Pinpoint the cell where the given text exists, returning its [X, Y] midpoint coordinate. 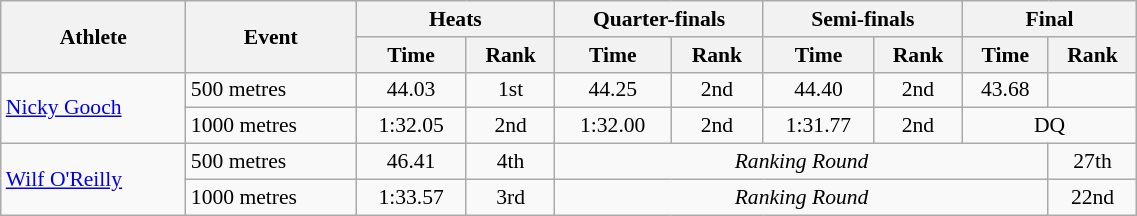
44.25 [613, 90]
DQ [1050, 126]
Final [1050, 19]
Heats [456, 19]
1st [510, 90]
44.40 [818, 90]
Semi-finals [862, 19]
1:32.00 [613, 126]
4th [510, 162]
1:33.57 [411, 197]
Nicky Gooch [94, 108]
46.41 [411, 162]
44.03 [411, 90]
Event [271, 36]
1:31.77 [818, 126]
22nd [1092, 197]
43.68 [1005, 90]
3rd [510, 197]
Quarter-finals [659, 19]
1:32.05 [411, 126]
Athlete [94, 36]
Wilf O'Reilly [94, 180]
27th [1092, 162]
